Search for the cell housing the specified text and yield its (x, y) center coordinate. 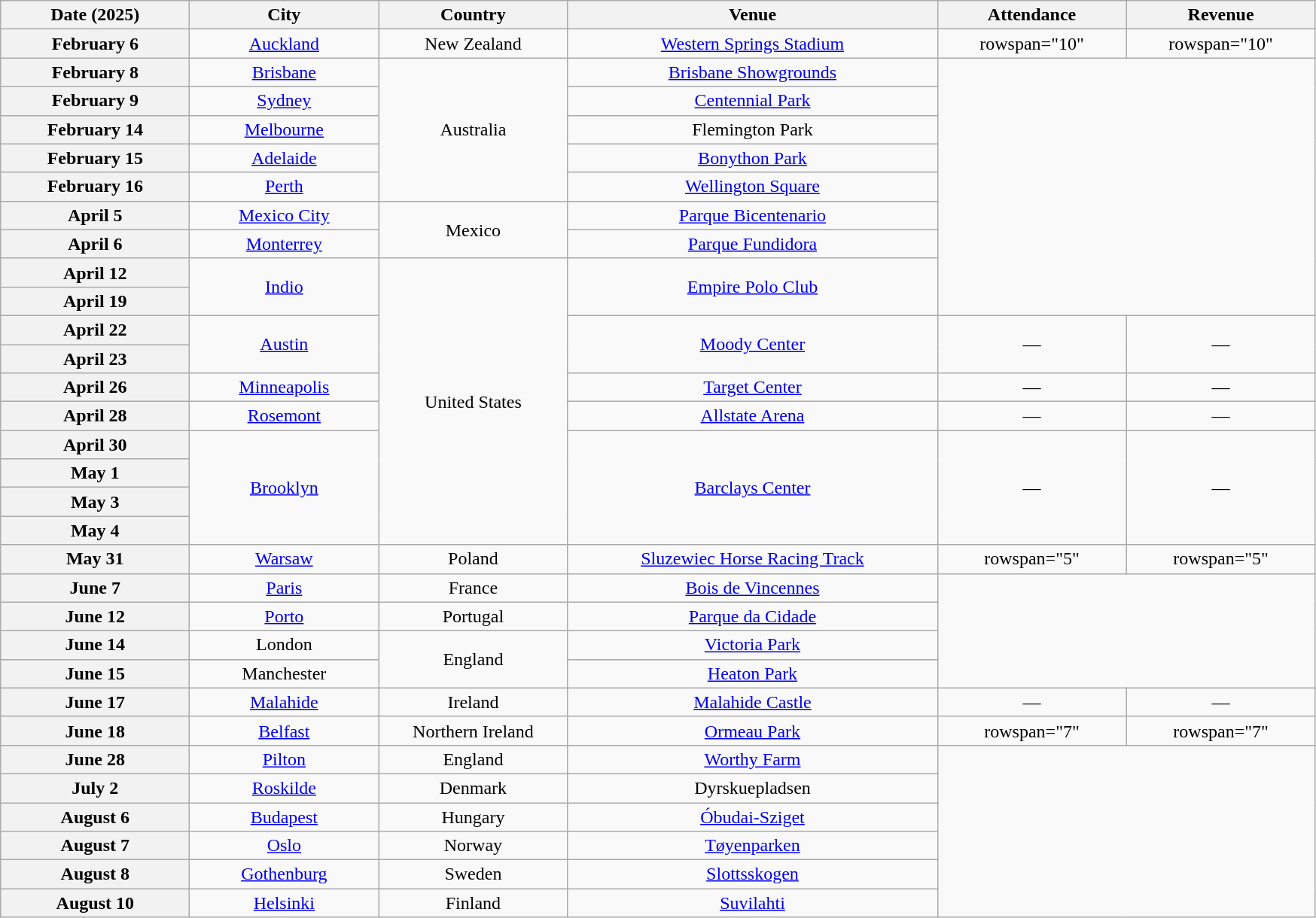
April 12 (95, 272)
Gothenburg (285, 874)
June 17 (95, 702)
Melbourne (285, 129)
Brooklyn (285, 488)
May 31 (95, 559)
Parque Bicentenario (753, 215)
Indio (285, 287)
Target Center (753, 388)
City (285, 15)
April 22 (95, 330)
June 15 (95, 673)
Malahide Castle (753, 702)
August 7 (95, 846)
Helsinki (285, 903)
Malahide (285, 702)
Australia (473, 129)
Tøyenparken (753, 846)
Sluzewiec Horse Racing Track (753, 559)
Allstate Arena (753, 416)
Portugal (473, 616)
Monterrey (285, 244)
May 1 (95, 473)
Mexico City (285, 215)
June 12 (95, 616)
France (473, 588)
Sweden (473, 874)
Paris (285, 588)
February 8 (95, 72)
Oslo (285, 846)
New Zealand (473, 44)
April 26 (95, 388)
Date (2025) (95, 15)
Worthy Farm (753, 759)
London (285, 645)
Centennial Park (753, 101)
Dyrskuepladsen (753, 788)
June 14 (95, 645)
Perth (285, 187)
Wellington Square (753, 187)
Victoria Park (753, 645)
Rosemont (285, 416)
July 2 (95, 788)
Moody Center (753, 344)
Adelaide (285, 158)
Ormeau Park (753, 731)
Manchester (285, 673)
Ireland (473, 702)
Pilton (285, 759)
Western Springs Stadium (753, 44)
Poland (473, 559)
Venue (753, 15)
June 7 (95, 588)
June 28 (95, 759)
Country (473, 15)
Northern Ireland (473, 731)
Brisbane (285, 72)
Norway (473, 846)
August 8 (95, 874)
Suvilahti (753, 903)
Austin (285, 344)
Barclays Center (753, 488)
February 15 (95, 158)
June 18 (95, 731)
May 4 (95, 530)
April 19 (95, 301)
Auckland (285, 44)
Heaton Park (753, 673)
April 5 (95, 215)
Finland (473, 903)
Warsaw (285, 559)
April 6 (95, 244)
Minneapolis (285, 388)
April 28 (95, 416)
Hungary (473, 816)
Bonython Park (753, 158)
United States (473, 402)
Slottsskogen (753, 874)
August 6 (95, 816)
Flemington Park (753, 129)
Mexico (473, 229)
Óbudai-Sziget (753, 816)
May 3 (95, 502)
April 23 (95, 359)
Denmark (473, 788)
Bois de Vincennes (753, 588)
Budapest (285, 816)
Parque Fundidora (753, 244)
Attendance (1031, 15)
April 30 (95, 445)
Sydney (285, 101)
Brisbane Showgrounds (753, 72)
February 14 (95, 129)
Empire Polo Club (753, 287)
Belfast (285, 731)
Roskilde (285, 788)
Parque da Cidade (753, 616)
Revenue (1221, 15)
Porto (285, 616)
August 10 (95, 903)
February 16 (95, 187)
February 6 (95, 44)
February 9 (95, 101)
